For the text-containing cell, return its midpoint in (x, y) coordinate format. 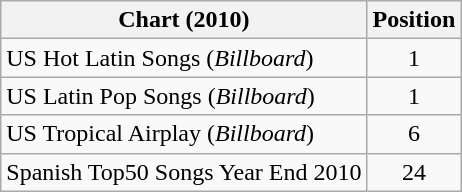
US Tropical Airplay (Billboard) (184, 134)
US Latin Pop Songs (Billboard) (184, 96)
Position (414, 20)
US Hot Latin Songs (Billboard) (184, 58)
Spanish Top50 Songs Year End 2010 (184, 172)
Chart (2010) (184, 20)
24 (414, 172)
6 (414, 134)
